Scan for the cell matching the given text and deliver its [X, Y] coordinate at center. 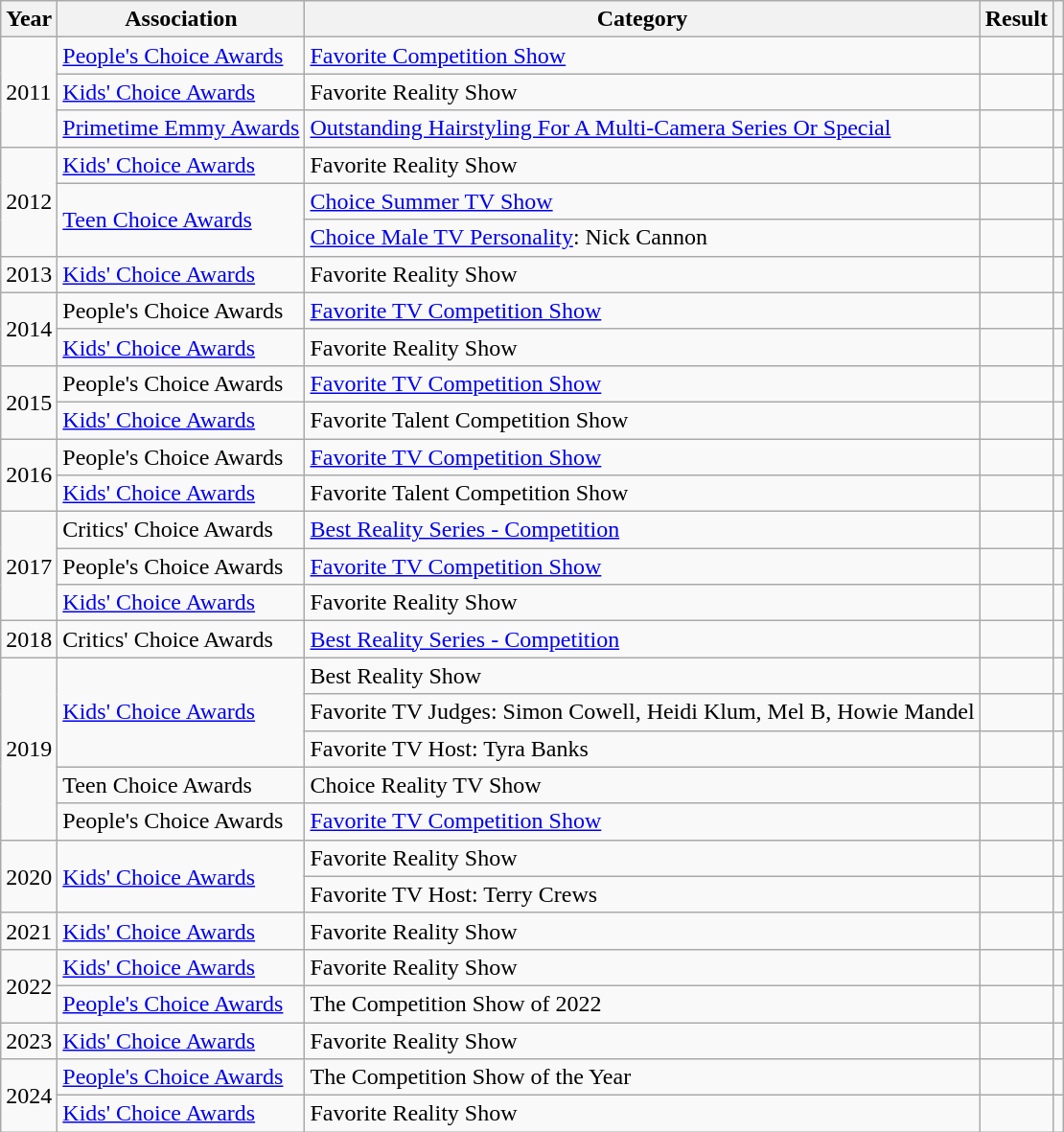
2018 [29, 639]
2013 [29, 274]
Result [1016, 19]
2017 [29, 566]
Favorite TV Judges: Simon Cowell, Heidi Klum, Mel B, Howie Mandel [642, 712]
Year [29, 19]
Favorite TV Host: Terry Crews [642, 894]
2014 [29, 329]
Primetime Emmy Awards [181, 128]
Choice Male TV Personality: Nick Cannon [642, 238]
2024 [29, 1096]
The Competition Show of the Year [642, 1077]
Outstanding Hairstyling For A Multi-Camera Series Or Special [642, 128]
2021 [29, 931]
Best Reality Show [642, 676]
2020 [29, 876]
Category [642, 19]
2015 [29, 402]
The Competition Show of 2022 [642, 1004]
Choice Reality TV Show [642, 785]
Favorite Competition Show [642, 56]
Choice Summer TV Show [642, 201]
2012 [29, 201]
2019 [29, 749]
Favorite TV Host: Tyra Banks [642, 749]
2023 [29, 1040]
2022 [29, 985]
Association [181, 19]
2016 [29, 475]
2011 [29, 92]
